Detect which cell encompasses the target text, then output its [x, y] center coordinate. 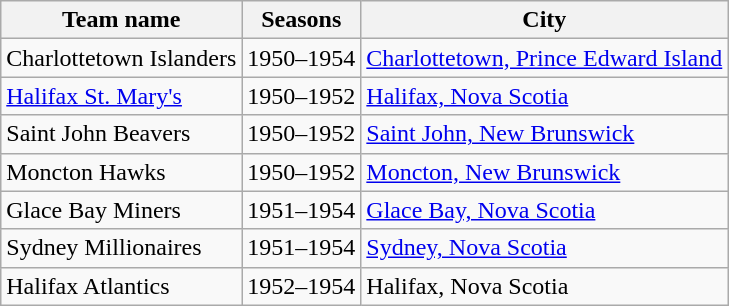
Halifax St. Mary's [122, 96]
Saint John, New Brunswick [544, 134]
Glace Bay, Nova Scotia [544, 210]
City [544, 20]
1952–1954 [302, 286]
Saint John Beavers [122, 134]
Moncton Hawks [122, 172]
Halifax Atlantics [122, 286]
Sydney, Nova Scotia [544, 248]
Glace Bay Miners [122, 210]
Moncton, New Brunswick [544, 172]
Charlottetown, Prince Edward Island [544, 58]
Charlottetown Islanders [122, 58]
1950–1954 [302, 58]
Sydney Millionaires [122, 248]
Seasons [302, 20]
Team name [122, 20]
